Provide the [X, Y] coordinate of the cell's center where the given text is located.  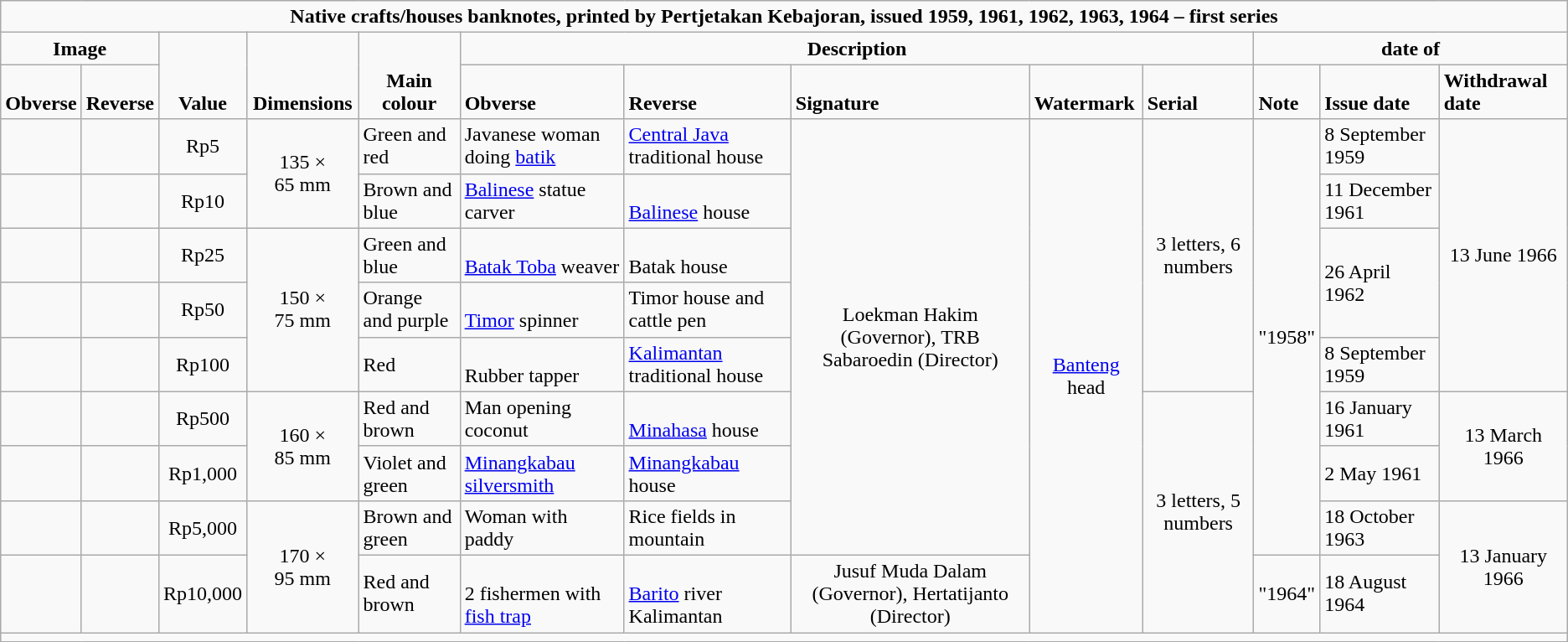
Native crafts/houses banknotes, printed by Pertjetakan Kebajoran, issued 1959, 1961, 1962, 1963, 1964 – first series [784, 17]
Rp5 [203, 146]
Violet and green [409, 473]
3 letters, 6 numbers [1198, 255]
16 January 1961 [1380, 419]
date of [1411, 49]
Main colour [409, 75]
Rp1,000 [203, 473]
Green and blue [409, 255]
150 × 75 mm [303, 310]
13 March 1966 [1503, 446]
Loekman Hakim (Governor), TRB Sabaroedin (Director) [910, 337]
Dimensions [303, 75]
Green and red [409, 146]
Description [857, 49]
Central Java traditional house [707, 146]
Banteng head [1086, 375]
13 June 1966 [1503, 255]
Watermark [1086, 92]
Value [203, 75]
Rp500 [203, 419]
135 × 65 mm [303, 173]
Javanese woman doing batik [542, 146]
Red [409, 364]
160 × 85 mm [303, 446]
Kalimantan traditional house [707, 364]
13 January 1966 [1503, 567]
18 August 1964 [1380, 593]
2 fishermen with fish trap [542, 593]
Note [1287, 92]
Rp25 [203, 255]
Batak Toba weaver [542, 255]
Woman with paddy [542, 528]
Brown and green [409, 528]
Rp5,000 [203, 528]
Image [80, 49]
"1958" [1287, 337]
18 October 1963 [1380, 528]
Minahasa house [707, 419]
Rp10 [203, 201]
2 May 1961 [1380, 473]
11 December 1961 [1380, 201]
Issue date [1380, 92]
Rubber tapper [542, 364]
Barito river Kalimantan [707, 593]
Signature [910, 92]
Rp100 [203, 364]
Minangkabau house [707, 473]
Serial [1198, 92]
Timor house and cattle pen [707, 310]
26 April 1962 [1380, 282]
Balinese house [707, 201]
Withdrawal date [1503, 92]
Brown and blue [409, 201]
"1964" [1287, 593]
Timor spinner [542, 310]
Rice fields in mountain [707, 528]
Orange and purple [409, 310]
3 letters, 5 numbers [1198, 511]
Rp10,000 [203, 593]
Minangkabau silversmith [542, 473]
170 × 95 mm [303, 567]
Man opening coconut [542, 419]
Batak house [707, 255]
Balinese statue carver [542, 201]
Jusuf Muda Dalam (Governor), Hertatijanto (Director) [910, 593]
Rp50 [203, 310]
